Capture the cell that displays the provided text and extract its (x, y) central coordinate. 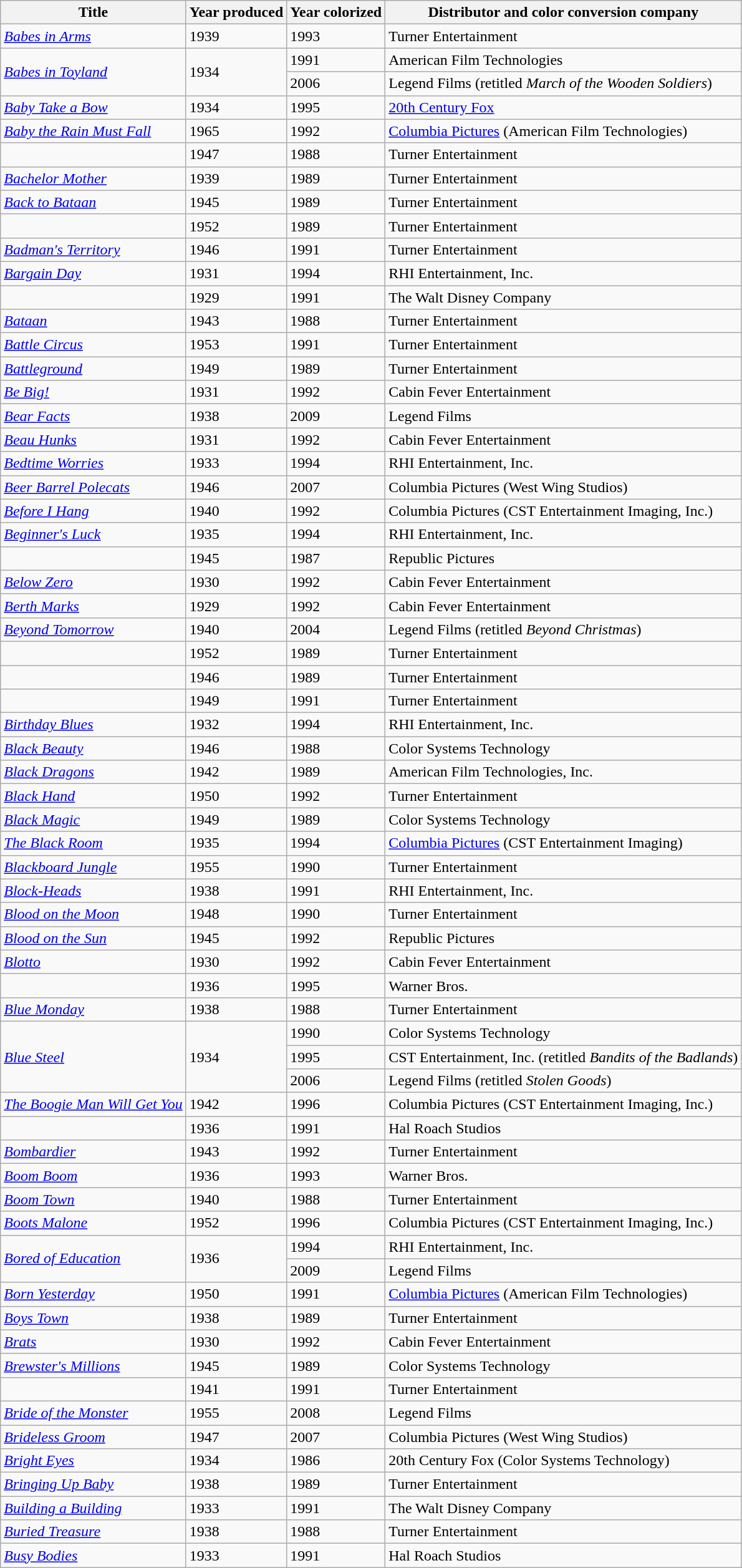
Legend Films (retitled Beyond Christmas) (564, 629)
1948 (236, 914)
Bride of the Monster (94, 1413)
1941 (236, 1389)
Birthday Blues (94, 725)
American Film Technologies (564, 60)
Black Beauty (94, 748)
Building a Building (94, 1508)
Blotto (94, 962)
Busy Bodies (94, 1556)
1987 (336, 558)
Brats (94, 1342)
Bargain Day (94, 273)
Battleground (94, 369)
Blue Monday (94, 1009)
The Black Room (94, 843)
Back to Bataan (94, 202)
Blackboard Jungle (94, 867)
American Film Technologies, Inc. (564, 772)
Boom Town (94, 1199)
Bored of Education (94, 1259)
The Boogie Man Will Get You (94, 1105)
Badman's Territory (94, 249)
Brideless Groom (94, 1436)
Beer Barrel Polecats (94, 487)
Columbia Pictures (CST Entertainment Imaging) (564, 843)
Born Yesterday (94, 1294)
Bataan (94, 321)
Boots Malone (94, 1223)
Beau Hunks (94, 440)
1986 (336, 1461)
Black Dragons (94, 772)
Distributor and color conversion company (564, 12)
Beyond Tomorrow (94, 629)
Below Zero (94, 582)
2008 (336, 1413)
Bachelor Mother (94, 178)
1965 (236, 131)
Beginner's Luck (94, 535)
Battle Circus (94, 345)
2004 (336, 629)
Blood on the Sun (94, 938)
Block-Heads (94, 891)
Berth Marks (94, 606)
Babes in Arms (94, 36)
Bringing Up Baby (94, 1484)
Boom Boom (94, 1176)
Bright Eyes (94, 1461)
Baby Take a Bow (94, 107)
Bedtime Worries (94, 463)
1932 (236, 725)
Brewster's Millions (94, 1365)
Boys Town (94, 1318)
Blood on the Moon (94, 914)
Title (94, 12)
Blue Steel (94, 1057)
CST Entertainment, Inc. (retitled Bandits of the Badlands) (564, 1057)
Buried Treasure (94, 1532)
Before I Hang (94, 511)
Legend Films (retitled Stolen Goods) (564, 1081)
Year colorized (336, 12)
Black Hand (94, 796)
Bear Facts (94, 416)
Legend Films (retitled March of the Wooden Soldiers) (564, 84)
20th Century Fox (564, 107)
Bombardier (94, 1152)
Be Big! (94, 392)
Baby the Rain Must Fall (94, 131)
1953 (236, 345)
Babes in Toyland (94, 72)
Year produced (236, 12)
20th Century Fox (Color Systems Technology) (564, 1461)
Black Magic (94, 820)
